Capture the cell that displays the provided text and extract its (x, y) central coordinate. 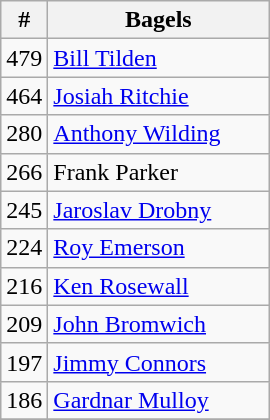
Anthony Wilding (158, 134)
Jaroslav Drobny (158, 210)
280 (24, 134)
Roy Emerson (158, 248)
Frank Parker (158, 172)
197 (24, 362)
Ken Rosewall (158, 286)
224 (24, 248)
266 (24, 172)
Bill Tilden (158, 58)
Jimmy Connors (158, 362)
# (24, 20)
Bagels (158, 20)
464 (24, 96)
Josiah Ritchie (158, 96)
245 (24, 210)
Gardnar Mulloy (158, 400)
John Bromwich (158, 324)
209 (24, 324)
186 (24, 400)
216 (24, 286)
479 (24, 58)
